For the text-containing cell, return its midpoint in [x, y] coordinate format. 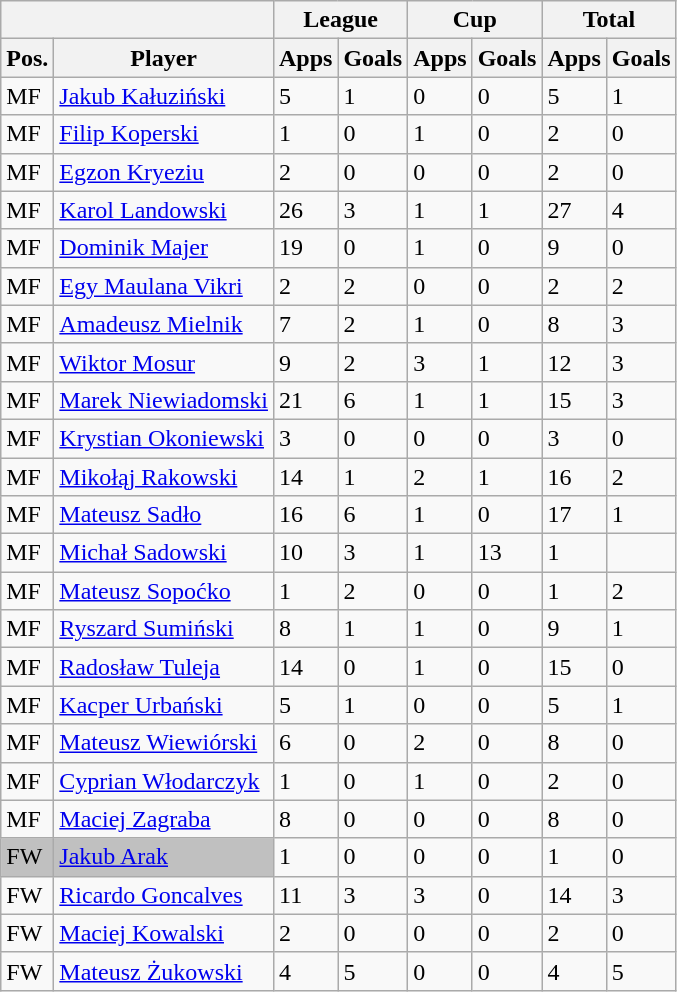
Wiktor Mosur [164, 362]
Kacper Urbański [164, 705]
Mateusz Żukowski [164, 971]
Marek Niewiadomski [164, 400]
Player [164, 58]
Jakub Arak [164, 857]
Jakub Kałuziński [164, 96]
17 [574, 515]
26 [305, 210]
Total [609, 20]
19 [305, 248]
7 [305, 324]
Cyprian Włodarczyk [164, 781]
Ryszard Sumiński [164, 629]
Ricardo Goncalves [164, 895]
Cup [475, 20]
Pos. [28, 58]
12 [574, 362]
Karol Landowski [164, 210]
21 [305, 400]
27 [574, 210]
League [340, 20]
Amadeusz Mielnik [164, 324]
Egzon Kryeziu [164, 172]
13 [507, 553]
Filip Koperski [164, 134]
Maciej Zagraba [164, 819]
Mateusz Wiewiórski [164, 743]
Krystian Okoniewski [164, 438]
10 [305, 553]
Michał Sadowski [164, 553]
Mateusz Sopoćko [164, 591]
Dominik Majer [164, 248]
Mateusz Sadło [164, 515]
Egy Maulana Vikri [164, 286]
Mikołąj Rakowski [164, 477]
11 [305, 895]
Radosław Tuleja [164, 667]
Maciej Kowalski [164, 933]
